Extract the [x, y] coordinate from the center of the cell holding the provided text.  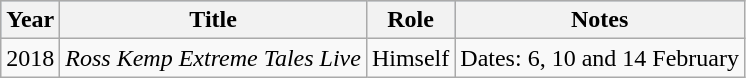
Title [214, 20]
Year [30, 20]
Ross Kemp Extreme Tales Live [214, 58]
Notes [600, 20]
2018 [30, 58]
Dates: 6, 10 and 14 February [600, 58]
Himself [410, 58]
Role [410, 20]
